Return (x, y) of the center of cell containing provided text 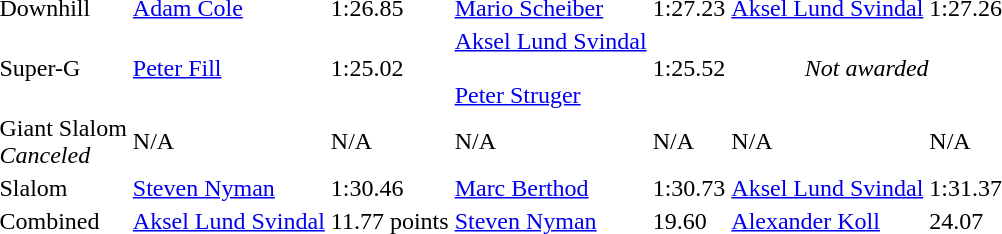
Aksel Lund SvindalPeter Struger (550, 68)
Peter Fill (228, 68)
1:30.46 (390, 188)
1:30.73 (689, 188)
Marc Berthod (550, 188)
1:25.52 (689, 68)
Steven Nyman (228, 188)
1:25.02 (390, 68)
Aksel Lund Svindal (828, 188)
